For the text-containing cell, return its midpoint in [X, Y] coordinate format. 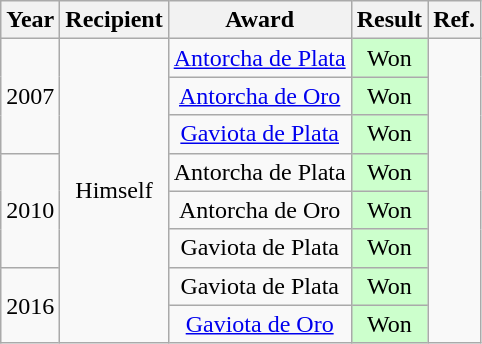
Ref. [454, 20]
Result [389, 20]
2007 [30, 96]
Recipient [114, 20]
Award [260, 20]
Gaviota de Oro [260, 324]
Year [30, 20]
2016 [30, 305]
2010 [30, 210]
Himself [114, 191]
